Capture the cell that displays the provided text and extract its [X, Y] central coordinate. 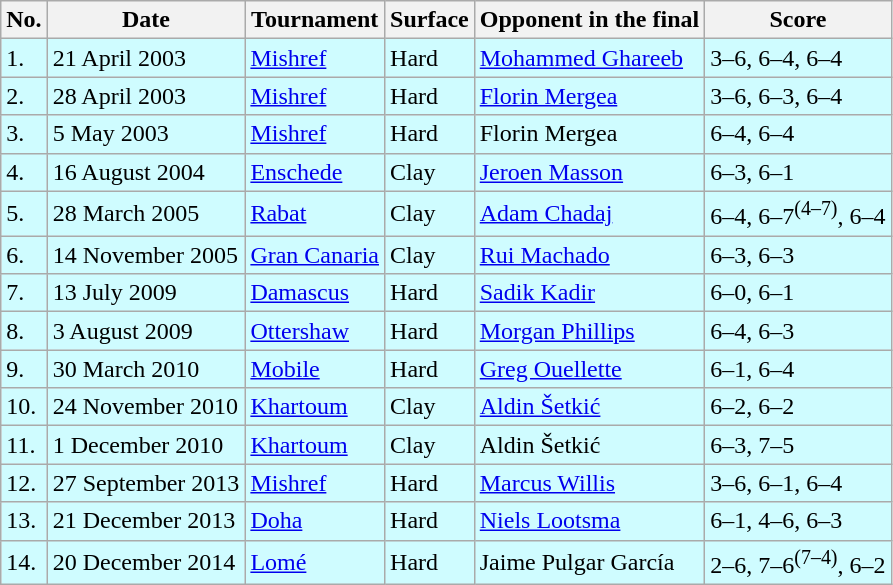
28 April 2003 [146, 96]
Lomé [315, 562]
Niels Lootsma [589, 521]
5 May 2003 [146, 134]
10. [24, 407]
3 August 2009 [146, 331]
2–6, 7–6(7–4), 6–2 [798, 562]
16 August 2004 [146, 172]
4. [24, 172]
6–4, 6–4 [798, 134]
Enschede [315, 172]
28 March 2005 [146, 214]
21 April 2003 [146, 58]
Doha [315, 521]
Rabat [315, 214]
2. [24, 96]
6–0, 6–1 [798, 293]
Score [798, 20]
8. [24, 331]
Ottershaw [315, 331]
6–3, 7–5 [798, 445]
Mobile [315, 369]
27 September 2013 [146, 483]
21 December 2013 [146, 521]
Mohammed Ghareeb [589, 58]
13. [24, 521]
Damascus [315, 293]
Surface [430, 20]
Adam Chadaj [589, 214]
6–4, 6–3 [798, 331]
6. [24, 255]
1 December 2010 [146, 445]
14. [24, 562]
Gran Canaria [315, 255]
3–6, 6–3, 6–4 [798, 96]
20 December 2014 [146, 562]
Marcus Willis [589, 483]
9. [24, 369]
Jeroen Masson [589, 172]
30 March 2010 [146, 369]
24 November 2010 [146, 407]
Morgan Phillips [589, 331]
6–1, 4–6, 6–3 [798, 521]
Opponent in the final [589, 20]
Jaime Pulgar García [589, 562]
Sadik Kadir [589, 293]
6–3, 6–3 [798, 255]
1. [24, 58]
Date [146, 20]
6–2, 6–2 [798, 407]
No. [24, 20]
6–3, 6–1 [798, 172]
11. [24, 445]
Rui Machado [589, 255]
6–1, 6–4 [798, 369]
3–6, 6–1, 6–4 [798, 483]
6–4, 6–7(4–7), 6–4 [798, 214]
7. [24, 293]
12. [24, 483]
14 November 2005 [146, 255]
5. [24, 214]
Greg Ouellette [589, 369]
3–6, 6–4, 6–4 [798, 58]
Tournament [315, 20]
3. [24, 134]
13 July 2009 [146, 293]
